For the text-containing cell, return its midpoint in [X, Y] coordinate format. 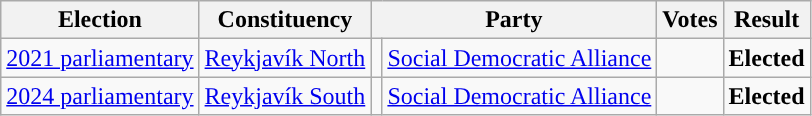
Votes [690, 20]
Party [514, 20]
Reykjavík South [285, 96]
Result [766, 20]
Reykjavík North [285, 58]
Election [100, 20]
2024 parliamentary [100, 96]
2021 parliamentary [100, 58]
Constituency [285, 20]
